Extract the (X, Y) coordinate from the center of the cell holding the provided text.  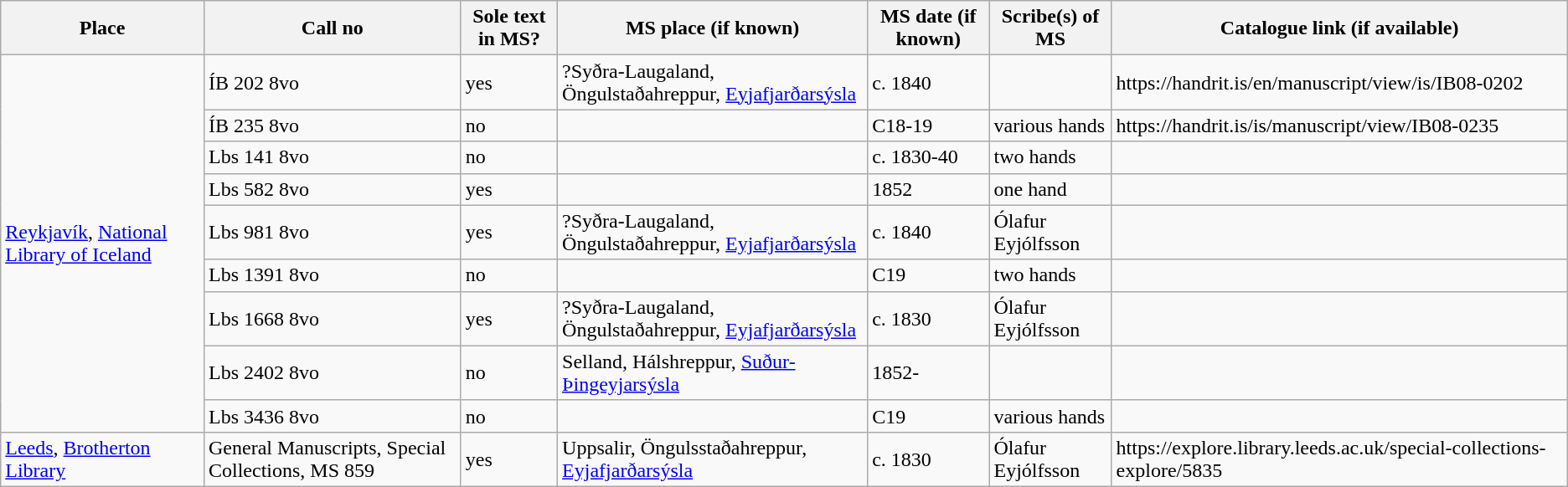
Selland, Hálshreppur, Suður-Þingeyjarsýsla (713, 373)
https://explore.library.leeds.ac.uk/special-collections-explore/5835 (1339, 459)
Lbs 981 8vo (332, 233)
Lbs 1391 8vo (332, 275)
Call no (332, 28)
Lbs 1668 8vo (332, 318)
https://handrit.is/en/manuscript/view/is/IB08-0202 (1339, 82)
Lbs 141 8vo (332, 157)
https://handrit.is/is/manuscript/view/IB08-0235 (1339, 126)
Leeds, Brotherton Library (102, 459)
MS date (if known) (928, 28)
Catalogue link (if available) (1339, 28)
1852 (928, 189)
Scribe(s) of MS (1050, 28)
Lbs 2402 8vo (332, 373)
C18-19 (928, 126)
Lbs 3436 8vo (332, 416)
General Manuscripts, Special Collections, MS 859 (332, 459)
ÍB 202 8vo (332, 82)
Uppsalir, Öngulsstaðahreppur, Eyjafjarðarsýsla (713, 459)
1852- (928, 373)
Place (102, 28)
one hand (1050, 189)
ÍB 235 8vo (332, 126)
Lbs 582 8vo (332, 189)
MS place (if known) (713, 28)
Reykjavík, National Library of Iceland (102, 244)
Sole text in MS? (509, 28)
c. 1830-40 (928, 157)
